Provide the (X, Y) coordinate of the cell's center where the given text is located.  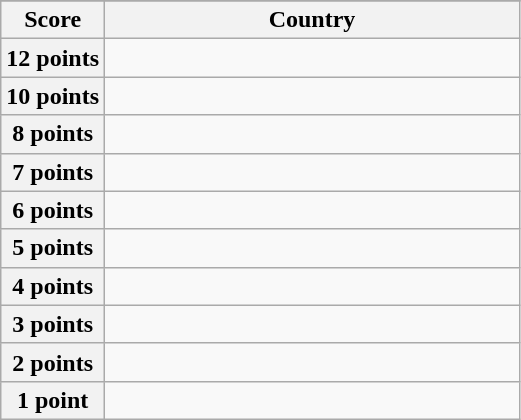
8 points (53, 134)
2 points (53, 362)
12 points (53, 58)
4 points (53, 286)
6 points (53, 210)
1 point (53, 400)
5 points (53, 248)
Country (312, 20)
7 points (53, 172)
Score (53, 20)
10 points (53, 96)
3 points (53, 324)
